Locate the cell with the specified text and output its [x, y] center coordinate. 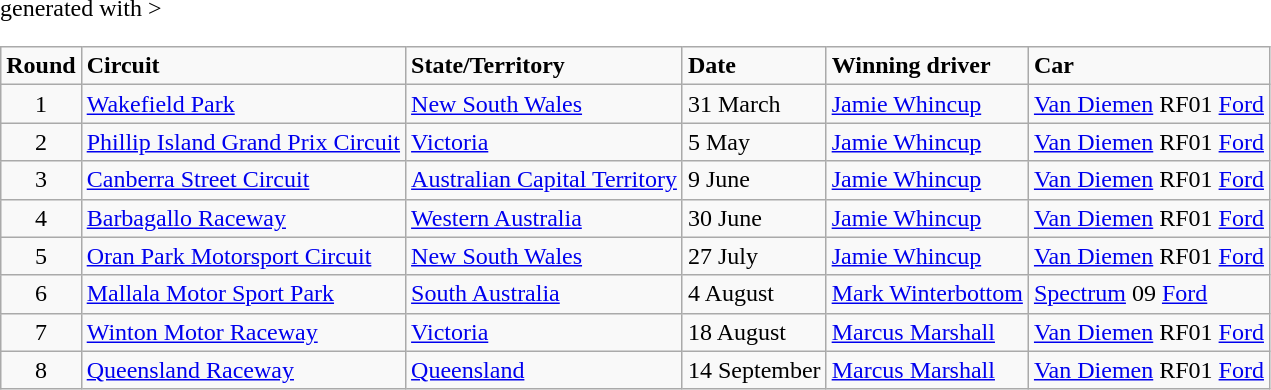
30 June [754, 218]
Spectrum 09 Ford [1148, 294]
5 [41, 256]
Car [1148, 66]
Winning driver [927, 66]
Round [41, 66]
Wakefield Park [243, 104]
9 June [754, 180]
7 [41, 332]
6 [41, 294]
Date [754, 66]
Oran Park Motorsport Circuit [243, 256]
Circuit [243, 66]
4 [41, 218]
Canberra Street Circuit [243, 180]
Barbagallo Raceway [243, 218]
Western Australia [544, 218]
Queensland Raceway [243, 370]
Queensland [544, 370]
8 [41, 370]
4 August [754, 294]
2 [41, 142]
Winton Motor Raceway [243, 332]
27 July [754, 256]
3 [41, 180]
Phillip Island Grand Prix Circuit [243, 142]
5 May [754, 142]
31 March [754, 104]
Mark Winterbottom [927, 294]
1 [41, 104]
State/Territory [544, 66]
14 September [754, 370]
18 August [754, 332]
Mallala Motor Sport Park [243, 294]
South Australia [544, 294]
Australian Capital Territory [544, 180]
